Provide the [X, Y] coordinate of the cell's center where the given text is located.  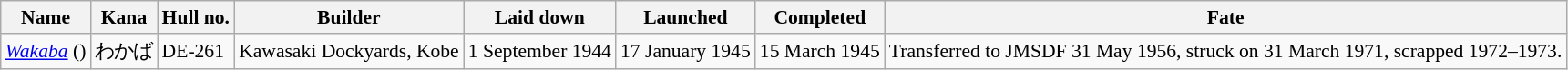
Transferred to JMSDF 31 May 1956, struck on 31 March 1971, scrapped 1972–1973. [1226, 51]
DE-261 [197, 51]
Launched [685, 17]
Laid down [539, 17]
Kana [124, 17]
Builder [349, 17]
わかば [124, 51]
Name [46, 17]
17 January 1945 [685, 51]
15 March 1945 [820, 51]
Completed [820, 17]
Wakaba () [46, 51]
Hull no. [197, 17]
Kawasaki Dockyards, Kobe [349, 51]
1 September 1944 [539, 51]
Fate [1226, 17]
